Capture the cell that displays the provided text and extract its [x, y] central coordinate. 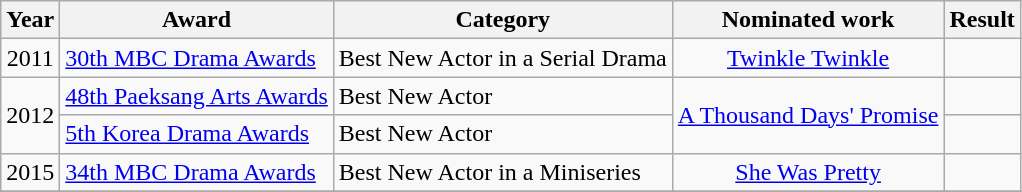
Best New Actor in a Miniseries [502, 172]
Result [982, 20]
2011 [30, 58]
48th Paeksang Arts Awards [197, 96]
Nominated work [808, 20]
Year [30, 20]
Twinkle Twinkle [808, 58]
Category [502, 20]
Award [197, 20]
Best New Actor in a Serial Drama [502, 58]
2012 [30, 115]
A Thousand Days' Promise [808, 115]
She Was Pretty [808, 172]
2015 [30, 172]
30th MBC Drama Awards [197, 58]
34th MBC Drama Awards [197, 172]
5th Korea Drama Awards [197, 134]
